Return the [x, y] coordinate for the center point of the cell that contains the specified text.  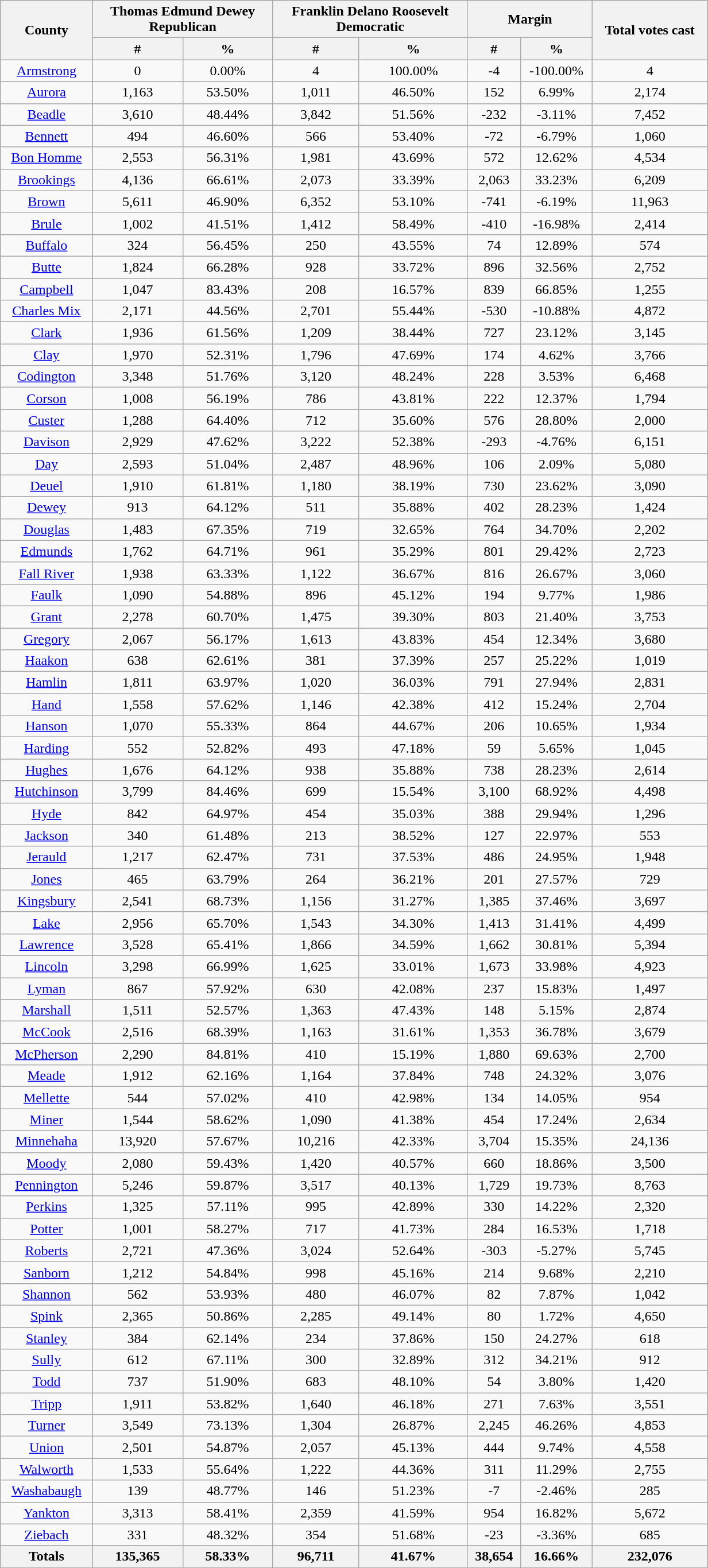
330 [494, 1207]
2,516 [138, 1032]
9.77% [556, 595]
2,956 [138, 923]
-2.46% [556, 1491]
1,070 [138, 726]
660 [494, 1163]
3,024 [316, 1250]
-293 [494, 442]
46.60% [227, 136]
1,255 [650, 289]
66.99% [227, 966]
25.22% [556, 661]
57.92% [227, 988]
214 [494, 1272]
Miner [47, 1120]
1,385 [494, 901]
1,209 [316, 333]
48.44% [227, 114]
Walworth [47, 1469]
52.64% [413, 1250]
41.59% [413, 1513]
2,704 [650, 704]
7,452 [650, 114]
Buffalo [47, 245]
8,763 [650, 1185]
Roberts [47, 1250]
Dewey [47, 508]
37.84% [413, 1076]
2,202 [650, 529]
264 [316, 879]
Tripp [47, 1404]
84.46% [227, 792]
McCook [47, 1032]
Clay [47, 355]
2,063 [494, 180]
729 [650, 879]
41.38% [413, 1120]
Union [47, 1447]
Ziebach [47, 1535]
152 [494, 92]
2,080 [138, 1163]
28.80% [556, 420]
2,073 [316, 180]
4,872 [650, 311]
33.23% [556, 180]
1,475 [316, 617]
553 [650, 835]
Corson [47, 398]
57.02% [227, 1098]
Potter [47, 1229]
26.67% [556, 573]
18.86% [556, 1163]
59.43% [227, 1163]
Lincoln [47, 966]
61.48% [227, 835]
572 [494, 158]
Hyde [47, 814]
Clark [47, 333]
100.00% [413, 71]
139 [138, 1491]
3,298 [138, 966]
51.23% [413, 1491]
55.44% [413, 311]
3,348 [138, 377]
-6.79% [556, 136]
3.53% [556, 377]
1,217 [138, 857]
56.17% [227, 639]
6,151 [650, 442]
5,080 [650, 464]
-4 [494, 71]
62.61% [227, 661]
7.63% [556, 1404]
1,146 [316, 704]
62.14% [227, 1338]
7.87% [556, 1294]
1,020 [316, 683]
1,912 [138, 1076]
2,721 [138, 1250]
15.54% [413, 792]
53.82% [227, 1404]
1,325 [138, 1207]
58.62% [227, 1120]
-3.36% [556, 1535]
3,145 [650, 333]
712 [316, 420]
14.05% [556, 1098]
10,216 [316, 1141]
285 [650, 1491]
41.51% [227, 223]
33.01% [413, 966]
2,593 [138, 464]
912 [650, 1360]
56.19% [227, 398]
222 [494, 398]
250 [316, 245]
Fall River [47, 573]
Bennett [47, 136]
Campbell [47, 289]
4,498 [650, 792]
2,359 [316, 1513]
16.53% [556, 1229]
15.35% [556, 1141]
Yankton [47, 1513]
3,090 [650, 486]
34.70% [556, 529]
Thomas Edmund DeweyRepublican [183, 20]
62.47% [227, 857]
Brookings [47, 180]
867 [138, 988]
46.07% [413, 1294]
23.62% [556, 486]
-5.27% [556, 1250]
618 [650, 1338]
194 [494, 595]
42.38% [413, 704]
3,517 [316, 1185]
54.84% [227, 1272]
Brule [47, 223]
228 [494, 377]
54 [494, 1382]
Sully [47, 1360]
32.89% [413, 1360]
630 [316, 988]
51.56% [413, 114]
3,060 [650, 573]
3,222 [316, 442]
Moody [47, 1163]
48.77% [227, 1491]
-232 [494, 114]
3,120 [316, 377]
Mellette [47, 1098]
61.56% [227, 333]
27.57% [556, 879]
6,468 [650, 377]
11.29% [556, 1469]
1,412 [316, 223]
913 [138, 508]
15.24% [556, 704]
576 [494, 420]
928 [316, 267]
1,718 [650, 1229]
4,650 [650, 1316]
4,136 [138, 180]
53.93% [227, 1294]
1,019 [650, 661]
56.45% [227, 245]
51.68% [413, 1535]
63.97% [227, 683]
48.10% [413, 1382]
552 [138, 748]
1,533 [138, 1469]
44.36% [413, 1469]
6.99% [556, 92]
Haakon [47, 661]
Stanley [47, 1338]
38.19% [413, 486]
402 [494, 508]
Beadle [47, 114]
38.44% [413, 333]
1,156 [316, 901]
2,501 [138, 1447]
27.94% [556, 683]
1,060 [650, 136]
Day [47, 464]
Lawrence [47, 944]
1,042 [650, 1294]
961 [316, 551]
842 [138, 814]
2,320 [650, 1207]
67.11% [227, 1360]
1,497 [650, 988]
0 [138, 71]
5.65% [556, 748]
42.33% [413, 1141]
52.31% [227, 355]
3.80% [556, 1382]
1,363 [316, 1011]
-741 [494, 202]
1,008 [138, 398]
1,001 [138, 1229]
83.43% [227, 289]
48.96% [413, 464]
1,936 [138, 333]
1,938 [138, 573]
791 [494, 683]
1,288 [138, 420]
234 [316, 1338]
786 [316, 398]
43.55% [413, 245]
3,549 [138, 1426]
134 [494, 1098]
1,212 [138, 1272]
1,811 [138, 683]
2,171 [138, 311]
37.46% [556, 901]
1,762 [138, 551]
32.65% [413, 529]
2,290 [138, 1054]
3,680 [650, 639]
4,923 [650, 966]
Marshall [47, 1011]
2,057 [316, 1447]
730 [494, 486]
Hamlin [47, 683]
1,880 [494, 1054]
1,796 [316, 355]
41.73% [413, 1229]
96,711 [316, 1557]
Franklin Delano RooseveltDemocratic [370, 20]
60.70% [227, 617]
45.16% [413, 1272]
53.40% [413, 136]
Pennington [47, 1185]
73.13% [227, 1426]
24.27% [556, 1338]
64.40% [227, 420]
17.24% [556, 1120]
Meade [47, 1076]
34.59% [413, 944]
49.14% [413, 1316]
24,136 [650, 1141]
2,278 [138, 617]
284 [494, 1229]
46.18% [413, 1404]
381 [316, 661]
Harding [47, 748]
63.79% [227, 879]
16.57% [413, 289]
37.39% [413, 661]
2,365 [138, 1316]
32.56% [556, 267]
Lyman [47, 988]
2.09% [556, 464]
Faulk [47, 595]
2,874 [650, 1011]
15.83% [556, 988]
3,766 [650, 355]
354 [316, 1535]
Custer [47, 420]
1,543 [316, 923]
764 [494, 529]
24.32% [556, 1076]
-410 [494, 223]
998 [316, 1272]
12.89% [556, 245]
801 [494, 551]
480 [316, 1294]
562 [138, 1294]
388 [494, 814]
2,755 [650, 1469]
3,313 [138, 1513]
50.86% [227, 1316]
58.41% [227, 1513]
Brown [47, 202]
1,910 [138, 486]
Total votes cast [650, 30]
1,662 [494, 944]
44.56% [227, 311]
57.62% [227, 704]
43.69% [413, 158]
Jerauld [47, 857]
-23 [494, 1535]
Hand [47, 704]
Washabaugh [47, 1491]
39.30% [413, 617]
24.95% [556, 857]
19.73% [556, 1185]
-303 [494, 1250]
311 [494, 1469]
55.33% [227, 726]
36.67% [413, 573]
Kingsbury [47, 901]
68.39% [227, 1032]
14.22% [556, 1207]
803 [494, 617]
84.81% [227, 1054]
3,610 [138, 114]
1,483 [138, 529]
1,544 [138, 1120]
3,528 [138, 944]
44.67% [413, 726]
51.04% [227, 464]
42.08% [413, 988]
638 [138, 661]
1,986 [650, 595]
47.62% [227, 442]
46.50% [413, 92]
McPherson [47, 1054]
30.81% [556, 944]
29.94% [556, 814]
6,352 [316, 202]
1,164 [316, 1076]
Todd [47, 1382]
1,558 [138, 704]
1,625 [316, 966]
444 [494, 1447]
1,613 [316, 639]
Codington [47, 377]
23.12% [556, 333]
146 [316, 1491]
2,700 [650, 1054]
2,701 [316, 311]
47.43% [413, 1011]
55.64% [227, 1469]
45.12% [413, 595]
201 [494, 879]
1,122 [316, 573]
33.39% [413, 180]
63.33% [227, 573]
511 [316, 508]
2,245 [494, 1426]
34.21% [556, 1360]
Davison [47, 442]
37.86% [413, 1338]
Charles Mix [47, 311]
4,558 [650, 1447]
48.24% [413, 377]
Armstrong [47, 71]
1,794 [650, 398]
1,002 [138, 223]
1,413 [494, 923]
544 [138, 1098]
10.65% [556, 726]
2,541 [138, 901]
52.57% [227, 1011]
66.28% [227, 267]
42.98% [413, 1098]
699 [316, 792]
67.35% [227, 529]
53.10% [413, 202]
Lake [47, 923]
54.88% [227, 595]
21.40% [556, 617]
62.16% [227, 1076]
3,704 [494, 1141]
22.97% [556, 835]
2,285 [316, 1316]
35.03% [413, 814]
148 [494, 1011]
58.33% [227, 1557]
65.41% [227, 944]
1,676 [138, 770]
40.13% [413, 1185]
208 [316, 289]
59 [494, 748]
Jones [47, 879]
1,304 [316, 1426]
135,365 [138, 1557]
-3.11% [556, 114]
300 [316, 1360]
731 [316, 857]
15.19% [413, 1054]
42.89% [413, 1207]
384 [138, 1338]
47.36% [227, 1250]
2,831 [650, 683]
52.38% [413, 442]
16.82% [556, 1513]
9.74% [556, 1447]
61.81% [227, 486]
43.83% [413, 639]
38.52% [413, 835]
106 [494, 464]
213 [316, 835]
206 [494, 726]
612 [138, 1360]
2,487 [316, 464]
Hughes [47, 770]
727 [494, 333]
Aurora [47, 92]
Bon Homme [47, 158]
340 [138, 835]
57.11% [227, 1207]
738 [494, 770]
54.87% [227, 1447]
56.31% [227, 158]
1,296 [650, 814]
4,499 [650, 923]
82 [494, 1294]
66.85% [556, 289]
748 [494, 1076]
271 [494, 1404]
3,551 [650, 1404]
38,654 [494, 1557]
Shannon [47, 1294]
3,500 [650, 1163]
64.71% [227, 551]
Grant [47, 617]
864 [316, 726]
13,920 [138, 1141]
486 [494, 857]
685 [650, 1535]
57.67% [227, 1141]
40.57% [413, 1163]
Gregory [47, 639]
-530 [494, 311]
33.98% [556, 966]
43.81% [413, 398]
12.62% [556, 158]
719 [316, 529]
257 [494, 661]
839 [494, 289]
1.72% [556, 1316]
1,934 [650, 726]
737 [138, 1382]
69.63% [556, 1054]
494 [138, 136]
34.30% [413, 923]
3,799 [138, 792]
312 [494, 1360]
-16.98% [556, 223]
58.49% [413, 223]
2,210 [650, 1272]
574 [650, 245]
Douglas [47, 529]
683 [316, 1382]
1,640 [316, 1404]
2,752 [650, 267]
48.32% [227, 1535]
324 [138, 245]
1,673 [494, 966]
Minnehaha [47, 1141]
68.73% [227, 901]
Jackson [47, 835]
41.67% [413, 1557]
4,853 [650, 1426]
816 [494, 573]
4,534 [650, 158]
3,100 [494, 792]
1,353 [494, 1032]
-10.88% [556, 311]
1,424 [650, 508]
493 [316, 748]
127 [494, 835]
31.41% [556, 923]
2,929 [138, 442]
29.42% [556, 551]
65.70% [227, 923]
1,222 [316, 1469]
2,414 [650, 223]
-4.76% [556, 442]
36.78% [556, 1032]
47.69% [413, 355]
3,697 [650, 901]
6,209 [650, 180]
Turner [47, 1426]
1,824 [138, 267]
51.90% [227, 1382]
-72 [494, 136]
Deuel [47, 486]
46.90% [227, 202]
Margin [529, 20]
36.03% [413, 683]
412 [494, 704]
174 [494, 355]
4.62% [556, 355]
0.00% [227, 71]
150 [494, 1338]
Butte [47, 267]
66.61% [227, 180]
Perkins [47, 1207]
9.68% [556, 1272]
Hanson [47, 726]
58.27% [227, 1229]
938 [316, 770]
12.34% [556, 639]
74 [494, 245]
2,174 [650, 92]
37.53% [413, 857]
Sanborn [47, 1272]
45.13% [413, 1447]
2,000 [650, 420]
80 [494, 1316]
33.72% [413, 267]
59.87% [227, 1185]
3,753 [650, 617]
5,611 [138, 202]
1,180 [316, 486]
2,067 [138, 639]
31.61% [413, 1032]
16.66% [556, 1557]
232,076 [650, 1557]
Hutchinson [47, 792]
566 [316, 136]
2,723 [650, 551]
5,745 [650, 1250]
36.21% [413, 879]
51.76% [227, 377]
Spink [47, 1316]
1,047 [138, 289]
64.97% [227, 814]
46.26% [556, 1426]
2,614 [650, 770]
1,911 [138, 1404]
1,981 [316, 158]
2,553 [138, 158]
12.37% [556, 398]
1,866 [316, 944]
-100.00% [556, 71]
3,679 [650, 1032]
5,394 [650, 944]
35.29% [413, 551]
26.87% [413, 1426]
52.82% [227, 748]
5,672 [650, 1513]
Edmunds [47, 551]
Totals [47, 1557]
2,634 [650, 1120]
465 [138, 879]
47.18% [413, 748]
331 [138, 1535]
County [47, 30]
1,045 [650, 748]
3,076 [650, 1076]
-7 [494, 1491]
1,948 [650, 857]
1,011 [316, 92]
1,970 [138, 355]
68.92% [556, 792]
31.27% [413, 901]
3,842 [316, 114]
-6.19% [556, 202]
5.15% [556, 1011]
35.60% [413, 420]
717 [316, 1229]
53.50% [227, 92]
995 [316, 1207]
1,511 [138, 1011]
237 [494, 988]
11,963 [650, 202]
1,729 [494, 1185]
5,246 [138, 1185]
